Locate the cell with the specified text and output its (X, Y) center coordinate. 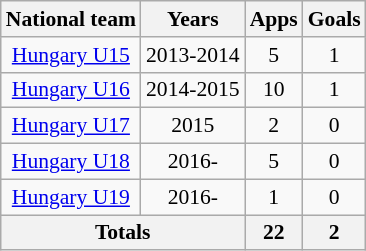
Hungary U16 (71, 90)
10 (274, 90)
2015 (193, 126)
2013-2014 (193, 55)
22 (274, 233)
Hungary U18 (71, 162)
Hungary U15 (71, 55)
2014-2015 (193, 90)
Hungary U19 (71, 197)
Apps (274, 19)
Totals (123, 233)
Goals (334, 19)
National team (71, 19)
Years (193, 19)
Hungary U17 (71, 126)
